Locate the cell with the specified text and output its [X, Y] center coordinate. 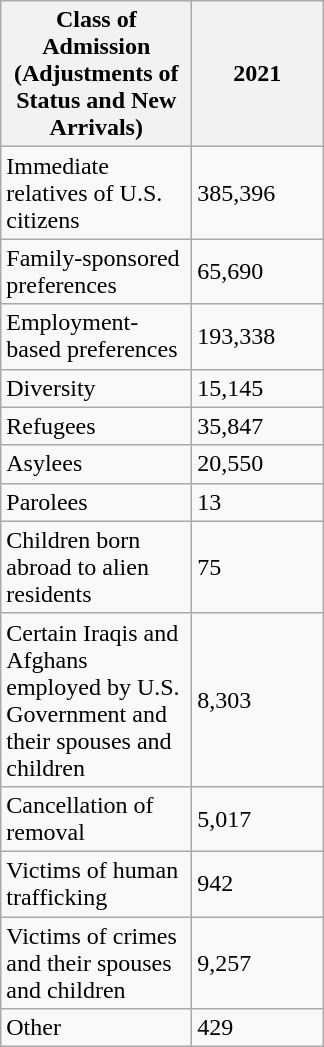
5,017 [258, 818]
15,145 [258, 388]
13 [258, 502]
Immediate relatives of U.S. citizens [96, 193]
Other [96, 1028]
2021 [258, 74]
9,257 [258, 962]
Employment-based preferences [96, 336]
75 [258, 567]
65,690 [258, 272]
8,303 [258, 700]
429 [258, 1028]
Refugees [96, 426]
Children born abroad to alien residents [96, 567]
Victims of crimes and their spouses and children [96, 962]
Asylees [96, 464]
Diversity [96, 388]
Cancellation of removal [96, 818]
Class of Admission (Adjustments of Status and New Arrivals) [96, 74]
Certain Iraqis and Afghans employed by U.S. Government and their spouses and children [96, 700]
942 [258, 884]
35,847 [258, 426]
Family-sponsored preferences [96, 272]
20,550 [258, 464]
385,396 [258, 193]
193,338 [258, 336]
Victims of human trafficking [96, 884]
Parolees [96, 502]
